From the cell containing the given text, extract its center point as [x, y] coordinate. 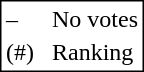
– [20, 19]
No votes [94, 19]
(#) [20, 53]
Ranking [94, 53]
